Determine the (X, Y) coordinate at the center of the cell enclosing the given text.  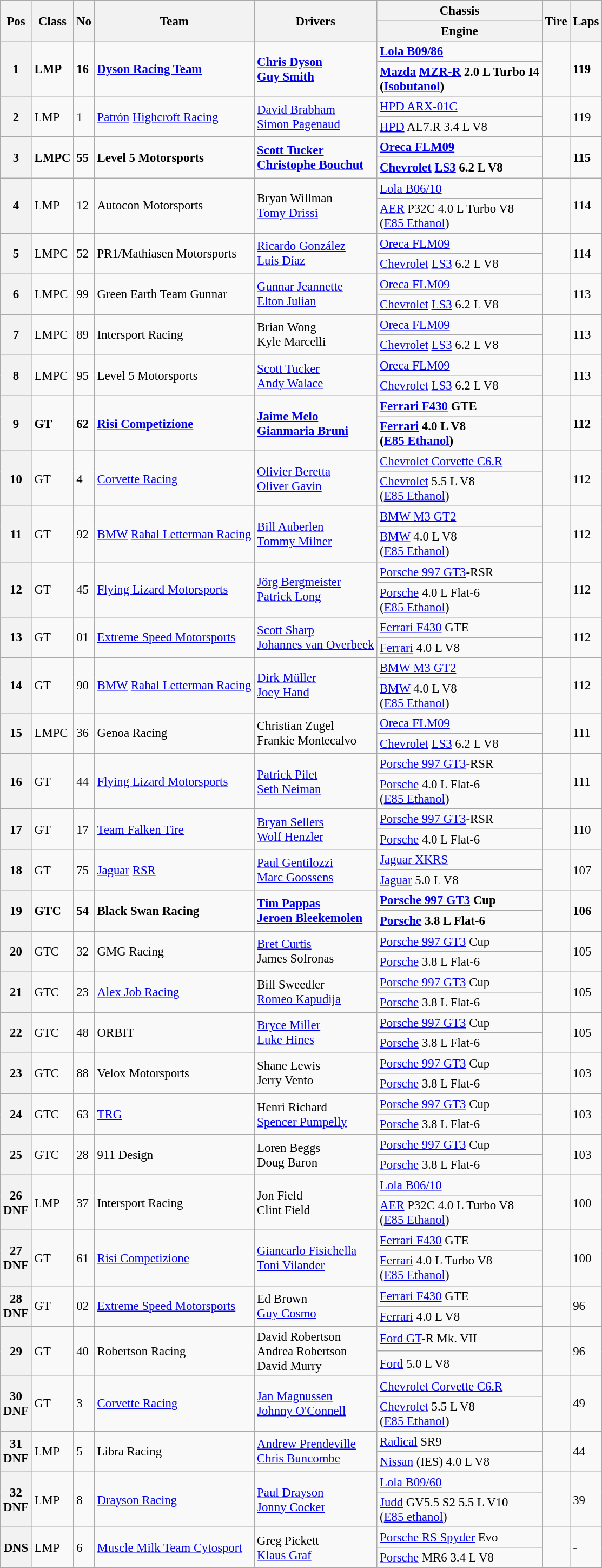
Genoa Racing (174, 734)
TRG (174, 1114)
32DNF (16, 1499)
36 (84, 734)
107 (586, 870)
Dyson Racing Team (174, 69)
7 (16, 334)
28 (84, 1155)
David Robertson Andrea Robertson David Murry (316, 1351)
Alex Job Racing (174, 992)
Paul Gentilozzi Marc Goossens (316, 870)
Porsche MR6 3.4 L V8 (460, 1558)
Paul Drayson Jonny Cocker (316, 1499)
Jaguar XKRS (460, 860)
Bryce Miller Luke Hines (316, 1032)
Dirk Müller Joey Hand (316, 686)
2 (16, 117)
Autocon Motorsports (174, 206)
21 (16, 992)
Ford GT-R Mk. VII (460, 1339)
Christian Zugel Frankie Montecalvo (316, 734)
24 (16, 1114)
Andrew Prendeville Chris Buncombe (316, 1451)
911 Design (174, 1155)
9 (16, 424)
Gunnar Jeannette Elton Julian (316, 294)
20 (16, 951)
HPD ARX-01C (460, 107)
Bret Curtis James Sofronas (316, 951)
63 (84, 1114)
Nissan (IES) 4.0 L V8 (460, 1462)
Ford 5.0 L V8 (460, 1363)
Robertson Racing (174, 1351)
DNS (16, 1547)
Jon Field Clint Field (316, 1203)
32 (84, 951)
Libra Racing (174, 1451)
Jaguar 5.0 L V8 (460, 880)
Bryan Willman Tomy Drissi (316, 206)
88 (84, 1073)
15 (16, 734)
Tire (556, 21)
Henri Richard Spencer Pumpelly (316, 1114)
Scott Tucker Andy Walace (316, 375)
Black Swan Racing (174, 911)
Shane Lewis Jerry Vento (316, 1073)
Scott Sharp Johannes van Overbeek (316, 637)
11 (16, 534)
Porsche 4.0 L Flat-6 (460, 840)
Chassis (460, 11)
18 (16, 870)
31DNF (16, 1451)
54 (84, 911)
Ferrari 4.0 L Turbo V8(E85 Ethanol) (460, 1268)
Green Earth Team Gunnar (174, 294)
30DNF (16, 1404)
Bill Auberlen Tommy Milner (316, 534)
45 (84, 589)
Giancarlo Fisichella Toni Vilander (316, 1258)
Team Falken Tire (174, 829)
37 (84, 1203)
Jan Magnussen Johnny O'Connell (316, 1404)
10 (16, 479)
Tim Pappas Jeroen Bleekemolen (316, 911)
Porsche RS Spyder Evo (460, 1538)
48 (84, 1032)
02 (84, 1306)
GMG Racing (174, 951)
No (84, 21)
75 (84, 870)
110 (586, 829)
99 (84, 294)
PR1/Mathiasen Motorsports (174, 253)
Brian Wong Kyle Marcelli (316, 334)
106 (586, 911)
22 (16, 1032)
Muscle Milk Team Cytosport (174, 1547)
49 (586, 1404)
David Brabham Simon Pagenaud (316, 117)
89 (84, 334)
90 (84, 686)
HPD AL7.R 3.4 L V8 (460, 127)
Lola B09/86 (460, 51)
Patrick Pilet Seth Neiman (316, 781)
Pos (16, 21)
Team (174, 21)
Jörg Bergmeister Patrick Long (316, 589)
95 (84, 375)
Lola B09/60 (460, 1482)
52 (84, 253)
Class (52, 21)
Drivers (316, 21)
Patrón Highcroft Racing (174, 117)
Greg Pickett Klaus Graf (316, 1547)
62 (84, 424)
29 (16, 1351)
115 (586, 158)
Ed Brown Guy Cosmo (316, 1306)
55 (84, 158)
Jaime Melo Gianmaria Bruni (316, 424)
27DNF (16, 1258)
Scott Tucker Christophe Bouchut (316, 158)
Bill Sweedler Romeo Kapudija (316, 992)
13 (16, 637)
Chris Dyson Guy Smith (316, 69)
26DNF (16, 1203)
Laps (586, 21)
Mazda MZR-R 2.0 L Turbo I4(Isobutanol) (460, 79)
Bryan Sellers Wolf Henzler (316, 829)
Ferrari 4.0 L V8(E85 Ethanol) (460, 434)
Judd GV5.5 S2 5.5 L V10(E85 ethanol) (460, 1510)
Ricardo González Luis Díaz (316, 253)
Olivier Beretta Oliver Gavin (316, 479)
92 (84, 534)
Velox Motorsports (174, 1073)
Drayson Racing (174, 1499)
28DNF (16, 1306)
- (586, 1547)
Loren Beggs Doug Baron (316, 1155)
39 (586, 1499)
40 (84, 1351)
14 (16, 686)
Radical SR9 (460, 1441)
ORBIT (174, 1032)
01 (84, 637)
Jaguar RSR (174, 870)
61 (84, 1258)
25 (16, 1155)
19 (16, 911)
Engine (460, 31)
